Identify which cell holds the provided text, then report its [X, Y] central coordinate. 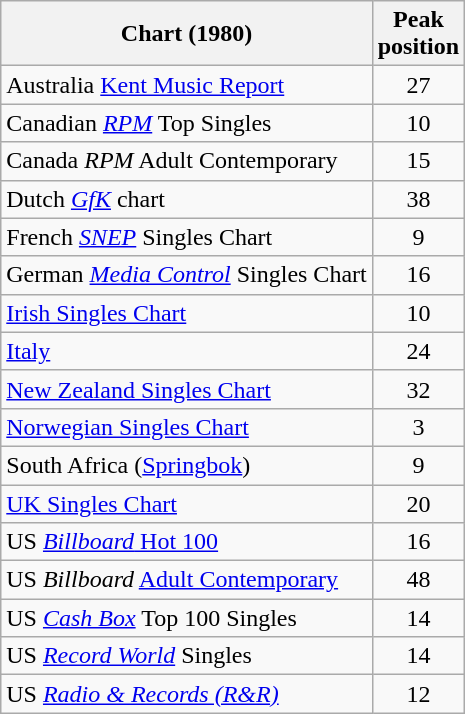
Dutch GfK chart [186, 199]
New Zealand Singles Chart [186, 389]
South Africa (Springbok) [186, 465]
Peakposition [418, 34]
Norwegian Singles Chart [186, 427]
UK Singles Chart [186, 503]
3 [418, 427]
US Cash Box Top 100 Singles [186, 618]
24 [418, 351]
US Billboard Adult Contemporary [186, 580]
US Radio & Records (R&R) [186, 694]
20 [418, 503]
Canadian RPM Top Singles [186, 123]
27 [418, 85]
12 [418, 694]
Irish Singles Chart [186, 313]
32 [418, 389]
US Billboard Hot 100 [186, 542]
Canada RPM Adult Contemporary [186, 161]
38 [418, 199]
Australia Kent Music Report [186, 85]
French SNEP Singles Chart [186, 237]
Italy [186, 351]
US Record World Singles [186, 656]
15 [418, 161]
Chart (1980) [186, 34]
German Media Control Singles Chart [186, 275]
48 [418, 580]
